Extract the (x, y) coordinate from the center of the cell holding the provided text.  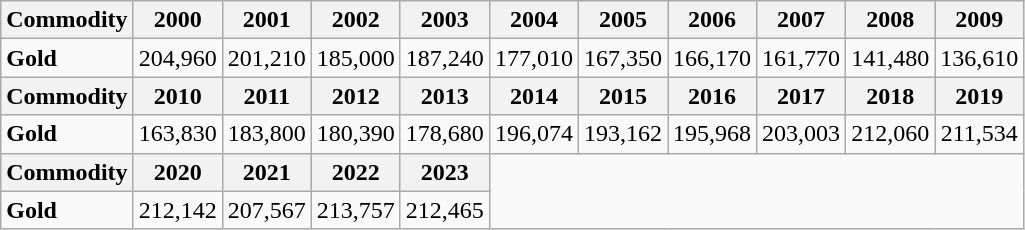
2023 (444, 172)
207,567 (266, 210)
2005 (622, 20)
2018 (890, 96)
2012 (356, 96)
177,010 (534, 58)
187,240 (444, 58)
2009 (980, 20)
2016 (712, 96)
212,465 (444, 210)
2015 (622, 96)
185,000 (356, 58)
2014 (534, 96)
141,480 (890, 58)
211,534 (980, 134)
2020 (178, 172)
2021 (266, 172)
163,830 (178, 134)
2019 (980, 96)
166,170 (712, 58)
204,960 (178, 58)
2003 (444, 20)
167,350 (622, 58)
196,074 (534, 134)
2011 (266, 96)
203,003 (802, 134)
183,800 (266, 134)
2006 (712, 20)
2010 (178, 96)
180,390 (356, 134)
2002 (356, 20)
213,757 (356, 210)
195,968 (712, 134)
2017 (802, 96)
2007 (802, 20)
2022 (356, 172)
193,162 (622, 134)
178,680 (444, 134)
2013 (444, 96)
2000 (178, 20)
136,610 (980, 58)
212,060 (890, 134)
212,142 (178, 210)
2004 (534, 20)
161,770 (802, 58)
201,210 (266, 58)
2001 (266, 20)
2008 (890, 20)
